Scan for the cell matching the given text and deliver its (X, Y) coordinate at center. 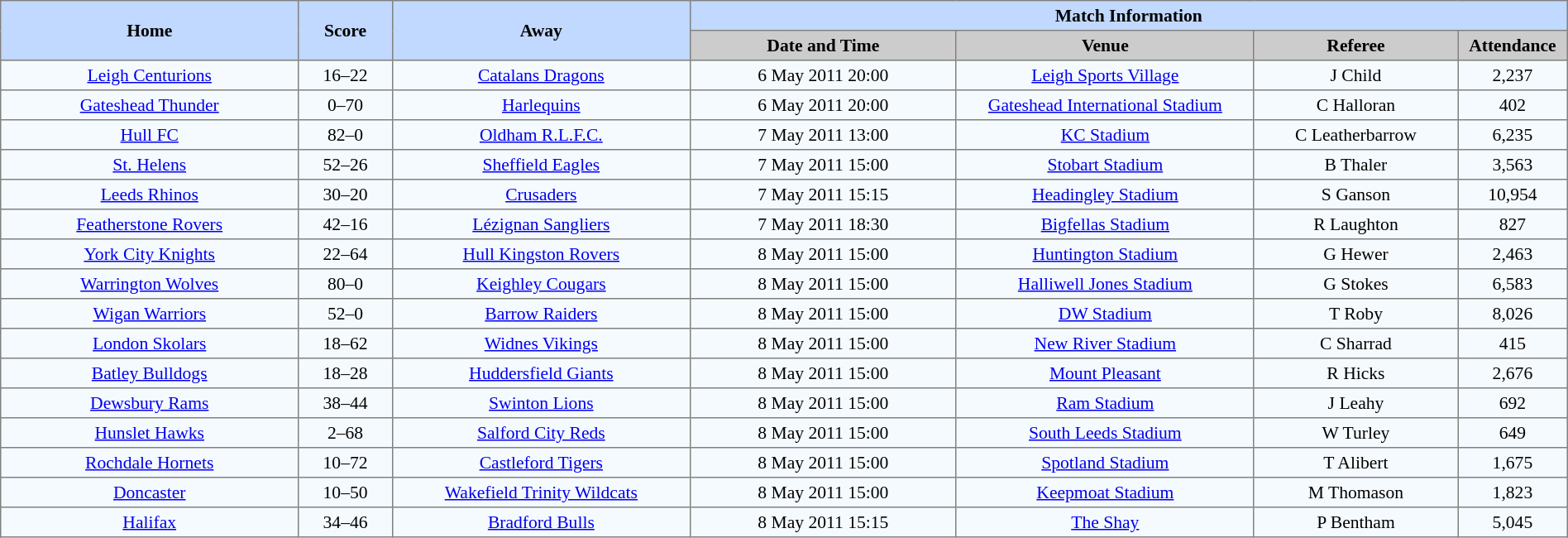
30–20 (346, 195)
Rochdale Hornets (150, 463)
C Leatherbarrow (1355, 135)
Wakefield Trinity Wildcats (541, 492)
S Ganson (1355, 195)
Keepmoat Stadium (1105, 492)
Spotland Stadium (1105, 463)
B Thaler (1355, 165)
Date and Time (823, 46)
18–28 (346, 373)
London Skolars (150, 343)
G Hewer (1355, 254)
J Leahy (1355, 403)
827 (1513, 224)
T Roby (1355, 314)
16–22 (346, 75)
Away (541, 31)
Dewsbury Rams (150, 403)
T Alibert (1355, 463)
Bigfellas Stadium (1105, 224)
Doncaster (150, 492)
Huntington Stadium (1105, 254)
Sheffield Eagles (541, 165)
0–70 (346, 105)
402 (1513, 105)
Oldham R.L.F.C. (541, 135)
7 May 2011 13:00 (823, 135)
38–44 (346, 403)
P Bentham (1355, 522)
3,563 (1513, 165)
Ram Stadium (1105, 403)
10,954 (1513, 195)
7 May 2011 15:00 (823, 165)
KC Stadium (1105, 135)
J Child (1355, 75)
1,675 (1513, 463)
Featherstone Rovers (150, 224)
2,463 (1513, 254)
C Sharrad (1355, 343)
82–0 (346, 135)
Widnes Vikings (541, 343)
G Stokes (1355, 284)
Crusaders (541, 195)
Leigh Sports Village (1105, 75)
R Laughton (1355, 224)
52–0 (346, 314)
Hull Kingston Rovers (541, 254)
2,237 (1513, 75)
New River Stadium (1105, 343)
Leeds Rhinos (150, 195)
52–26 (346, 165)
Gateshead International Stadium (1105, 105)
8,026 (1513, 314)
Hull FC (150, 135)
34–46 (346, 522)
2,676 (1513, 373)
Wigan Warriors (150, 314)
6,583 (1513, 284)
Huddersfield Giants (541, 373)
Match Information (1128, 16)
Mount Pleasant (1105, 373)
Harlequins (541, 105)
C Halloran (1355, 105)
1,823 (1513, 492)
415 (1513, 343)
Leigh Centurions (150, 75)
Halliwell Jones Stadium (1105, 284)
Score (346, 31)
7 May 2011 18:30 (823, 224)
Salford City Reds (541, 433)
42–16 (346, 224)
York City Knights (150, 254)
South Leeds Stadium (1105, 433)
Barrow Raiders (541, 314)
18–62 (346, 343)
Catalans Dragons (541, 75)
St. Helens (150, 165)
Venue (1105, 46)
M Thomason (1355, 492)
2–68 (346, 433)
10–72 (346, 463)
Stobart Stadium (1105, 165)
8 May 2011 15:15 (823, 522)
5,045 (1513, 522)
The Shay (1105, 522)
649 (1513, 433)
10–50 (346, 492)
W Turley (1355, 433)
Batley Bulldogs (150, 373)
Warrington Wolves (150, 284)
Hunslet Hawks (150, 433)
22–64 (346, 254)
Home (150, 31)
80–0 (346, 284)
Headingley Stadium (1105, 195)
Halifax (150, 522)
Gateshead Thunder (150, 105)
Keighley Cougars (541, 284)
Swinton Lions (541, 403)
Castleford Tigers (541, 463)
6,235 (1513, 135)
Lézignan Sangliers (541, 224)
Bradford Bulls (541, 522)
692 (1513, 403)
Attendance (1513, 46)
DW Stadium (1105, 314)
R Hicks (1355, 373)
Referee (1355, 46)
7 May 2011 15:15 (823, 195)
